Return the [X, Y] coordinate for the center point of the cell that contains the specified text.  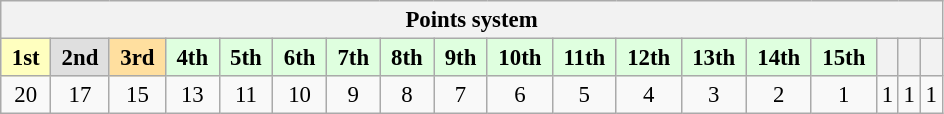
4 [648, 95]
4th [192, 58]
7th [353, 58]
13th [714, 58]
2 [778, 95]
14th [778, 58]
3 [714, 95]
2nd [80, 58]
15 [137, 95]
5th [246, 58]
9th [461, 58]
Points system [472, 20]
20 [26, 95]
11th [584, 58]
12th [648, 58]
9 [353, 95]
6th [300, 58]
6 [520, 95]
11 [246, 95]
17 [80, 95]
5 [584, 95]
1st [26, 58]
10th [520, 58]
8 [407, 95]
13 [192, 95]
15th [844, 58]
3rd [137, 58]
7 [461, 95]
8th [407, 58]
10 [300, 95]
